Return the [X, Y] coordinate for the center point of the cell that contains the specified text.  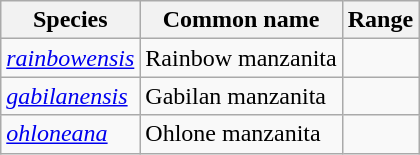
Rainbow manzanita [241, 58]
Gabilan manzanita [241, 96]
gabilanensis [70, 96]
Range [380, 20]
rainbowensis [70, 58]
Ohlone manzanita [241, 134]
Common name [241, 20]
Species [70, 20]
ohloneana [70, 134]
